Capture the cell that displays the provided text and extract its [x, y] central coordinate. 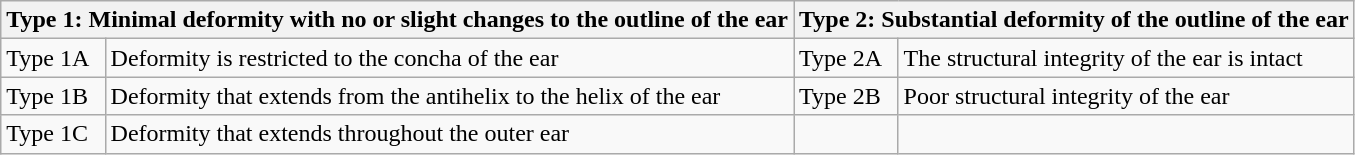
Deformity that extends from the antihelix to the helix of the ear [450, 96]
Type 1B [53, 96]
Type 2B [846, 96]
Type 1A [53, 58]
Type 2A [846, 58]
Type 1: Minimal deformity with no or slight changes to the outline of the ear [398, 20]
Type 1C [53, 134]
Poor structural integrity of the ear [1126, 96]
Type 2: Substantial deformity of the outline of the ear [1074, 20]
Deformity that extends throughout the outer ear [450, 134]
Deformity is restricted to the concha of the ear [450, 58]
The structural integrity of the ear is intact [1126, 58]
